Return the (X, Y) coordinate for the center point of the cell that contains the specified text.  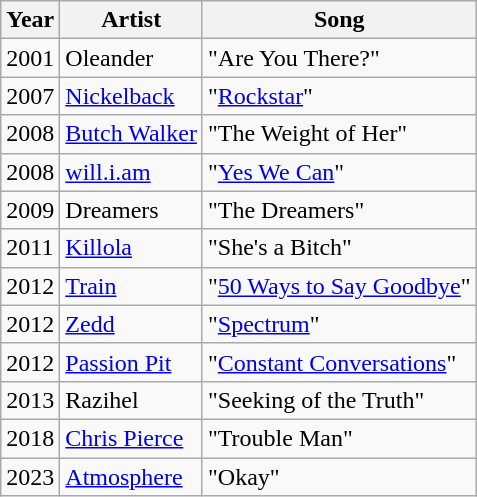
"The Weight of Her" (339, 134)
2018 (30, 438)
2013 (30, 400)
"Trouble Man" (339, 438)
Oleander (132, 58)
Killola (132, 248)
Passion Pit (132, 362)
Zedd (132, 324)
"Are You There?" (339, 58)
Song (339, 20)
Razihel (132, 400)
Year (30, 20)
"50 Ways to Say Goodbye" (339, 286)
"She's a Bitch" (339, 248)
Nickelback (132, 96)
Dreamers (132, 210)
Train (132, 286)
"Yes We Can" (339, 172)
Chris Pierce (132, 438)
2011 (30, 248)
"Seeking of the Truth" (339, 400)
"Rockstar" (339, 96)
Atmosphere (132, 477)
Butch Walker (132, 134)
2023 (30, 477)
"Constant Conversations" (339, 362)
2001 (30, 58)
will.i.am (132, 172)
"Okay" (339, 477)
Artist (132, 20)
"Spectrum" (339, 324)
"The Dreamers" (339, 210)
2009 (30, 210)
2007 (30, 96)
